Extract the (x, y) coordinate from the center of the cell holding the provided text.  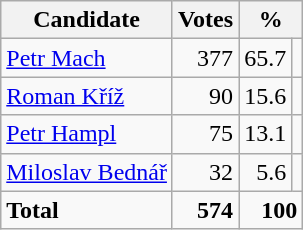
13.1 (266, 134)
Candidate (87, 20)
90 (205, 96)
377 (205, 58)
% (271, 20)
Roman Kříž (87, 96)
Total (87, 210)
Petr Hampl (87, 134)
Petr Mach (87, 58)
75 (205, 134)
5.6 (266, 172)
Miloslav Bednář (87, 172)
Votes (205, 20)
15.6 (266, 96)
574 (205, 210)
32 (205, 172)
100 (271, 210)
65.7 (266, 58)
